Return [X, Y] of the center of cell containing provided text 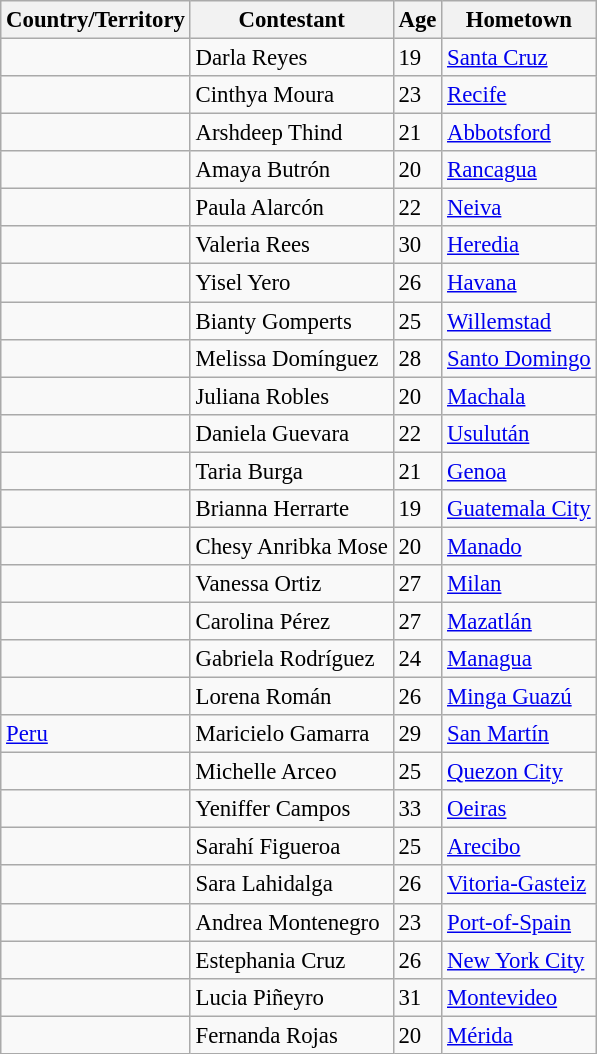
Age [418, 20]
Montevideo [519, 997]
Santo Domingo [519, 358]
Hometown [519, 20]
Vanessa Ortiz [292, 584]
Machala [519, 396]
Michelle Arceo [292, 772]
Abbotsford [519, 133]
Willemstad [519, 321]
Lucia Piñeyro [292, 997]
Gabriela Rodríguez [292, 659]
Estephania Cruz [292, 960]
Manado [519, 546]
Carolina Pérez [292, 621]
Contestant [292, 20]
Genoa [519, 471]
Lorena Román [292, 697]
Arshdeep Thind [292, 133]
Heredia [519, 245]
Yisel Yero [292, 283]
Paula Alarcón [292, 208]
Neiva [519, 208]
Darla Reyes [292, 58]
Yeniffer Campos [292, 809]
Fernanda Rojas [292, 1035]
Port-of-Spain [519, 922]
New York City [519, 960]
29 [418, 734]
Sarahí Figueroa [292, 847]
Minga Guazú [519, 697]
Taria Burga [292, 471]
Arecibo [519, 847]
Valeria Rees [292, 245]
Guatemala City [519, 509]
28 [418, 358]
Maricielo Gamarra [292, 734]
Rancagua [519, 170]
Managua [519, 659]
Usulután [519, 433]
Bianty Gomperts [292, 321]
33 [418, 809]
Mérida [519, 1035]
Amaya Butrón [292, 170]
Brianna Herrarte [292, 509]
30 [418, 245]
Quezon City [519, 772]
Country/Territory [96, 20]
Recife [519, 95]
Daniela Guevara [292, 433]
Chesy Anribka Mose [292, 546]
Vitoria-Gasteiz [519, 885]
Melissa Domínguez [292, 358]
Peru [96, 734]
Havana [519, 283]
Santa Cruz [519, 58]
31 [418, 997]
Milan [519, 584]
24 [418, 659]
Sara Lahidalga [292, 885]
Juliana Robles [292, 396]
San Martín [519, 734]
Andrea Montenegro [292, 922]
Mazatlán [519, 621]
Cinthya Moura [292, 95]
Oeiras [519, 809]
